Pinpoint the cell where the given text exists, returning its (x, y) midpoint coordinate. 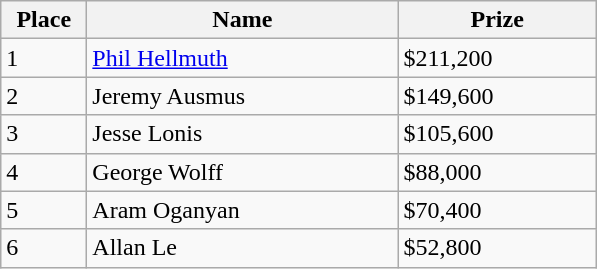
1 (44, 58)
Prize (498, 20)
$149,600 (498, 96)
3 (44, 134)
4 (44, 172)
$70,400 (498, 210)
$211,200 (498, 58)
$88,000 (498, 172)
6 (44, 248)
Allan Le (242, 248)
Name (242, 20)
George Wolff (242, 172)
$105,600 (498, 134)
Jesse Lonis (242, 134)
Jeremy Ausmus (242, 96)
Aram Oganyan (242, 210)
$52,800 (498, 248)
Place (44, 20)
Phil Hellmuth (242, 58)
2 (44, 96)
5 (44, 210)
